Scan for the cell matching the given text and deliver its (x, y) coordinate at center. 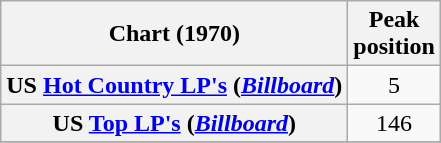
5 (394, 85)
146 (394, 123)
Chart (1970) (174, 34)
Peakposition (394, 34)
US Hot Country LP's (Billboard) (174, 85)
US Top LP's (Billboard) (174, 123)
